Pinpoint the cell where the given text exists, returning its (x, y) midpoint coordinate. 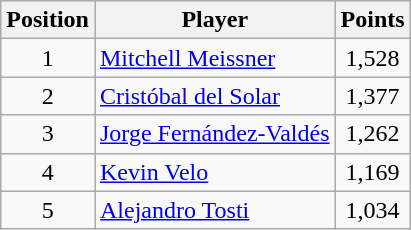
Player (214, 20)
1 (48, 58)
Kevin Velo (214, 172)
Jorge Fernández-Valdés (214, 134)
1,034 (372, 210)
1,377 (372, 96)
4 (48, 172)
5 (48, 210)
Mitchell Meissner (214, 58)
1,528 (372, 58)
1,169 (372, 172)
Cristóbal del Solar (214, 96)
Alejandro Tosti (214, 210)
Points (372, 20)
1,262 (372, 134)
Position (48, 20)
2 (48, 96)
3 (48, 134)
